Scan for the cell matching the given text and deliver its (X, Y) coordinate at center. 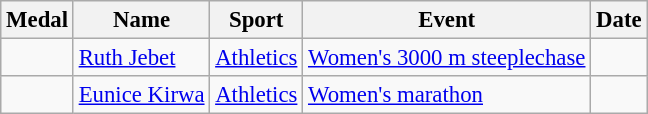
Women's 3000 m steeplechase (447, 58)
Eunice Kirwa (141, 95)
Ruth Jebet (141, 58)
Women's marathon (447, 95)
Medal (38, 20)
Sport (256, 20)
Name (141, 20)
Date (619, 20)
Event (447, 20)
